Locate the cell with the specified text and output its [X, Y] center coordinate. 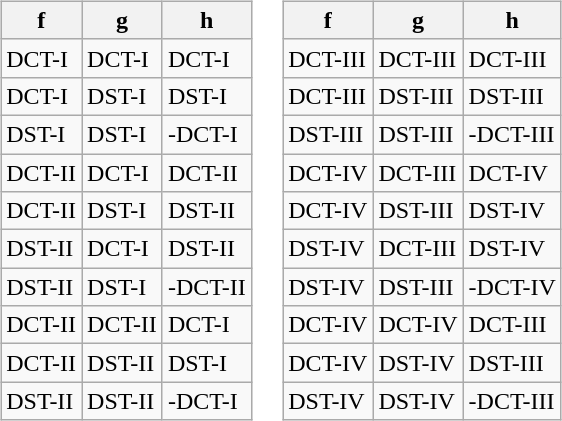
-DCT-IV [512, 287]
-DCT-II [206, 287]
